Extract the [x, y] coordinate from the center of the cell holding the provided text.  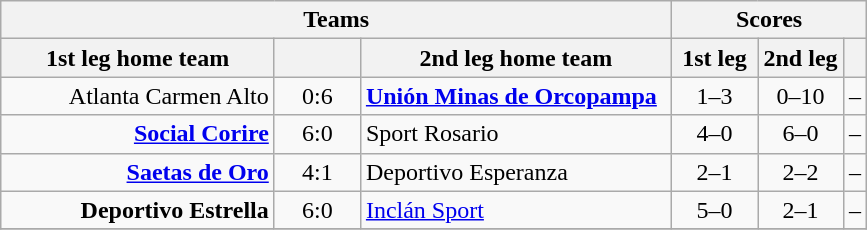
2nd leg home team [516, 58]
5–0 [714, 210]
Deportivo Estrella [138, 210]
Sport Rosario [516, 134]
Social Corire [138, 134]
Scores [768, 20]
Unión Minas de Orcopampa [516, 96]
4:1 [317, 172]
1st leg [714, 58]
Teams [336, 20]
0–10 [801, 96]
1st leg home team [138, 58]
4–0 [714, 134]
2–2 [801, 172]
Atlanta Carmen Alto [138, 96]
1–3 [714, 96]
Saetas de Oro [138, 172]
Inclán Sport [516, 210]
0:6 [317, 96]
6–0 [801, 134]
2nd leg [801, 58]
Deportivo Esperanza [516, 172]
